Provide the [X, Y] coordinate of the cell's center where the given text is located.  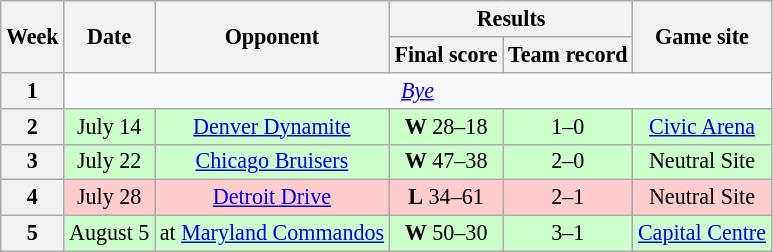
5 [32, 233]
Date [110, 36]
July 14 [110, 126]
July 22 [110, 162]
W 28–18 [446, 126]
Week [32, 36]
Denver Dynamite [272, 126]
July 28 [110, 198]
W 47–38 [446, 162]
Chicago Bruisers [272, 162]
2–0 [568, 162]
3 [32, 162]
Final score [446, 54]
4 [32, 198]
Game site [702, 36]
L 34–61 [446, 198]
Results [510, 18]
August 5 [110, 233]
at Maryland Commandos [272, 233]
Capital Centre [702, 233]
Civic Arena [702, 126]
Team record [568, 54]
1–0 [568, 126]
2–1 [568, 198]
Opponent [272, 36]
Detroit Drive [272, 198]
2 [32, 126]
Bye [418, 90]
1 [32, 90]
W 50–30 [446, 233]
3–1 [568, 233]
